Pinpoint the cell where the given text exists, returning its (X, Y) midpoint coordinate. 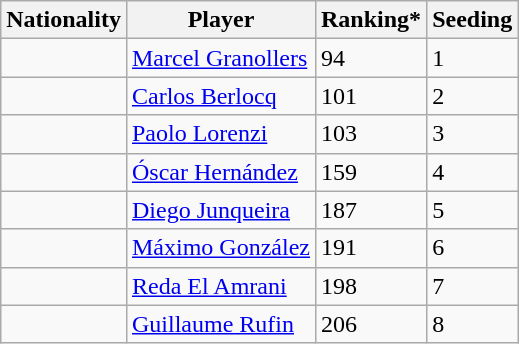
Player (220, 20)
8 (472, 324)
Ranking* (370, 20)
Seeding (472, 20)
3 (472, 134)
101 (370, 96)
103 (370, 134)
Diego Junqueira (220, 210)
5 (472, 210)
187 (370, 210)
1 (472, 58)
191 (370, 248)
Nationality (64, 20)
Carlos Berlocq (220, 96)
159 (370, 172)
Reda El Amrani (220, 286)
Máximo González (220, 248)
Óscar Hernández (220, 172)
7 (472, 286)
206 (370, 324)
4 (472, 172)
94 (370, 58)
198 (370, 286)
Paolo Lorenzi (220, 134)
6 (472, 248)
Marcel Granollers (220, 58)
Guillaume Rufin (220, 324)
2 (472, 96)
